Scan for the cell matching the given text and deliver its [X, Y] coordinate at center. 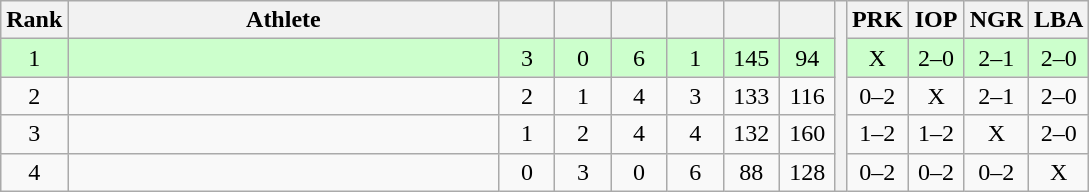
132 [751, 134]
Rank [34, 20]
IOP [936, 20]
Athlete [284, 20]
128 [807, 172]
94 [807, 58]
133 [751, 96]
PRK [877, 20]
NGR [996, 20]
116 [807, 96]
160 [807, 134]
LBA [1059, 20]
145 [751, 58]
88 [751, 172]
